For the text-containing cell, return its midpoint in [x, y] coordinate format. 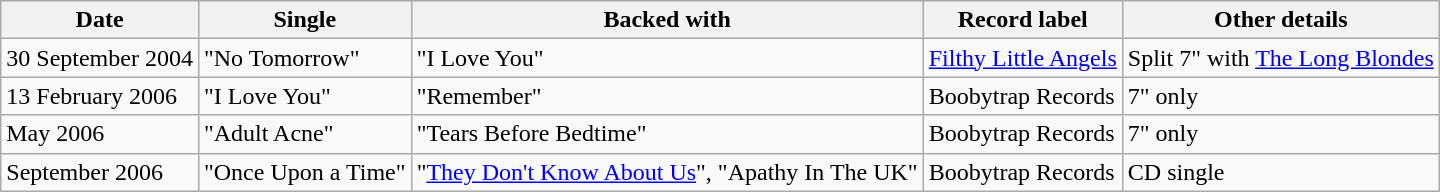
Other details [1280, 20]
CD single [1280, 172]
"Tears Before Bedtime" [667, 134]
September 2006 [100, 172]
"They Don't Know About Us", "Apathy In The UK" [667, 172]
Date [100, 20]
Backed with [667, 20]
Filthy Little Angels [1022, 58]
"No Tomorrow" [304, 58]
"Once Upon a Time" [304, 172]
30 September 2004 [100, 58]
"Remember" [667, 96]
13 February 2006 [100, 96]
Record label [1022, 20]
Single [304, 20]
May 2006 [100, 134]
"Adult Acne" [304, 134]
Split 7" with The Long Blondes [1280, 58]
